Detect which cell encompasses the target text, then output its [X, Y] center coordinate. 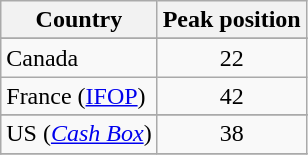
22 [232, 58]
38 [232, 134]
Country [79, 20]
Peak position [232, 20]
Canada [79, 58]
42 [232, 96]
France (IFOP) [79, 96]
US (Cash Box) [79, 134]
